Scan for the cell matching the given text and deliver its (X, Y) coordinate at center. 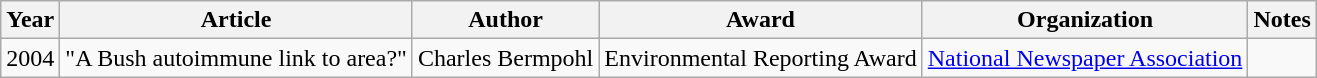
Article (236, 20)
Notes (1282, 20)
Award (760, 20)
Year (30, 20)
Environmental Reporting Award (760, 58)
2004 (30, 58)
"A Bush autoimmune link to area?" (236, 58)
Organization (1085, 20)
National Newspaper Association (1085, 58)
Author (505, 20)
Charles Bermpohl (505, 58)
